For the text-containing cell, return its midpoint in (x, y) coordinate format. 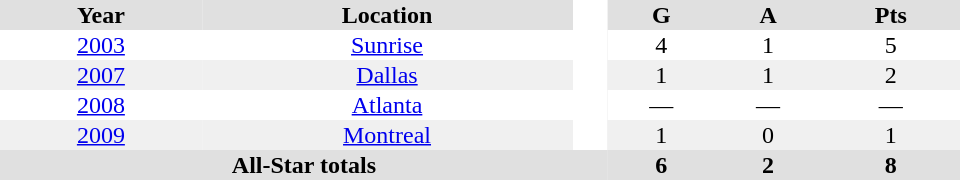
Year (101, 15)
2008 (101, 105)
2003 (101, 45)
5 (891, 45)
2009 (101, 135)
2007 (101, 75)
Atlanta (388, 105)
Montreal (388, 135)
Location (388, 15)
All-Star totals (304, 165)
0 (768, 135)
4 (662, 45)
A (768, 15)
6 (662, 165)
Sunrise (388, 45)
G (662, 15)
8 (891, 165)
Pts (891, 15)
Dallas (388, 75)
